Return the (X, Y) coordinate for the center point of the cell that contains the specified text.  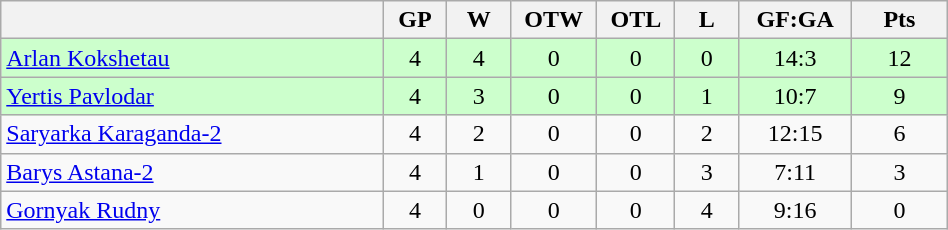
OTW (554, 20)
OTL (636, 20)
L (707, 20)
Arlan Kokshetau (192, 58)
Pts (900, 20)
9:16 (796, 210)
Saryarka Karaganda-2 (192, 134)
10:7 (796, 96)
14:3 (796, 58)
GP (415, 20)
Barys Astana-2 (192, 172)
7:11 (796, 172)
9 (900, 96)
Yertis Pavlodar (192, 96)
W (479, 20)
12 (900, 58)
12:15 (796, 134)
Gornyak Rudny (192, 210)
6 (900, 134)
GF:GA (796, 20)
